Pinpoint the cell where the given text exists, returning its (x, y) midpoint coordinate. 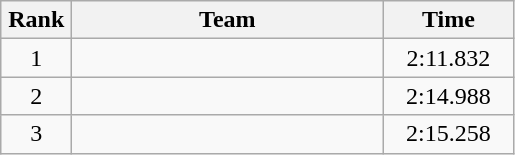
2:15.258 (448, 134)
Rank (36, 20)
1 (36, 58)
3 (36, 134)
Time (448, 20)
2 (36, 96)
2:11.832 (448, 58)
Team (228, 20)
2:14.988 (448, 96)
